Search for the cell housing the specified text and yield its (x, y) center coordinate. 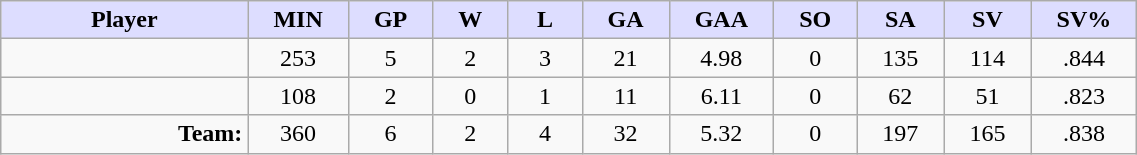
5 (390, 58)
6.11 (721, 96)
62 (900, 96)
GA (626, 20)
GP (390, 20)
165 (988, 134)
253 (298, 58)
MIN (298, 20)
5.32 (721, 134)
108 (298, 96)
197 (900, 134)
32 (626, 134)
Player (124, 20)
SA (900, 20)
Team: (124, 134)
.823 (1084, 96)
4 (545, 134)
.844 (1084, 58)
360 (298, 134)
1 (545, 96)
51 (988, 96)
6 (390, 134)
SO (816, 20)
SV (988, 20)
GAA (721, 20)
21 (626, 58)
.838 (1084, 134)
L (545, 20)
3 (545, 58)
114 (988, 58)
11 (626, 96)
SV% (1084, 20)
W (470, 20)
135 (900, 58)
4.98 (721, 58)
